Search for the cell housing the specified text and yield its (X, Y) center coordinate. 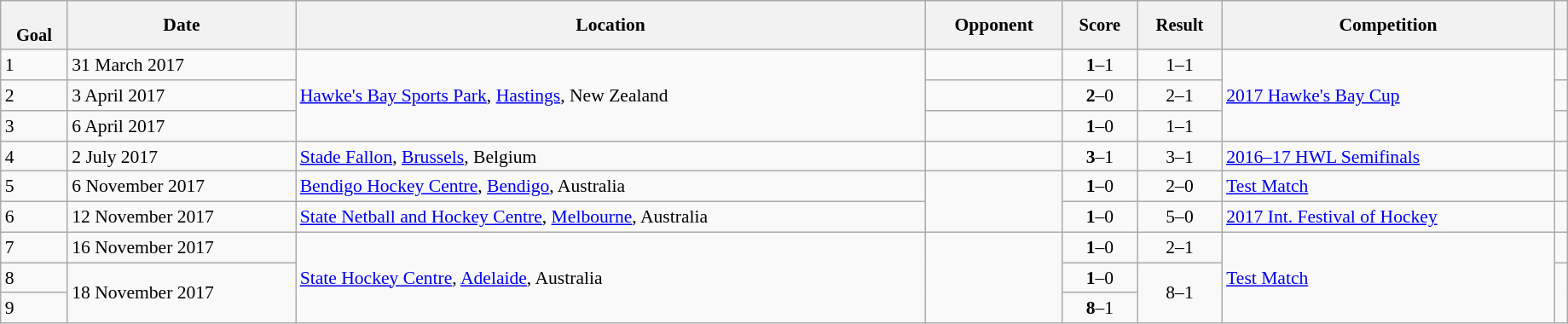
6 April 2017 (181, 126)
8 (34, 278)
16 November 2017 (181, 248)
3 (34, 126)
2017 Int. Festival of Hockey (1388, 217)
1 (34, 66)
3 April 2017 (181, 95)
Bendigo Hockey Centre, Bendigo, Australia (610, 187)
31 March 2017 (181, 66)
4 (34, 157)
State Netball and Hockey Centre, Melbourne, Australia (610, 217)
2017 Hawke's Bay Cup (1388, 95)
Result (1180, 26)
Competition (1388, 26)
18 November 2017 (181, 293)
Hawke's Bay Sports Park, Hastings, New Zealand (610, 95)
2016–17 HWL Semifinals (1388, 157)
6 (34, 217)
9 (34, 309)
12 November 2017 (181, 217)
5 (34, 187)
Stade Fallon, Brussels, Belgium (610, 157)
7 (34, 248)
6 November 2017 (181, 187)
Location (610, 26)
Goal (34, 26)
2 (34, 95)
State Hockey Centre, Adelaide, Australia (610, 278)
Date (181, 26)
Opponent (994, 26)
Score (1100, 26)
2 July 2017 (181, 157)
5–0 (1180, 217)
